Pinpoint the cell where the given text exists, returning its [x, y] midpoint coordinate. 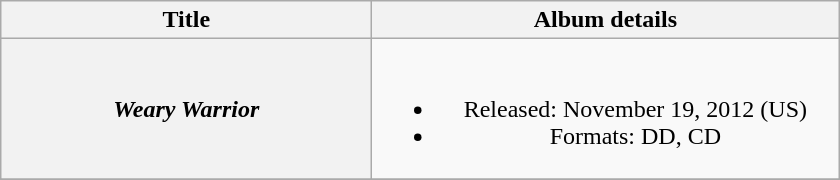
Title [186, 20]
Released: November 19, 2012 (US)Formats: DD, CD [606, 109]
Album details [606, 20]
Weary Warrior [186, 109]
